Search for the cell housing the specified text and yield its [X, Y] center coordinate. 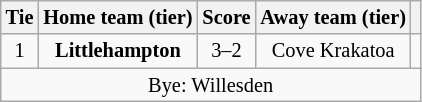
3–2 [226, 51]
1 [20, 51]
Away team (tier) [332, 17]
Tie [20, 17]
Cove Krakatoa [332, 51]
Home team (tier) [118, 17]
Score [226, 17]
Bye: Willesden [211, 85]
Littlehampton [118, 51]
